Capture the cell that displays the provided text and extract its (x, y) central coordinate. 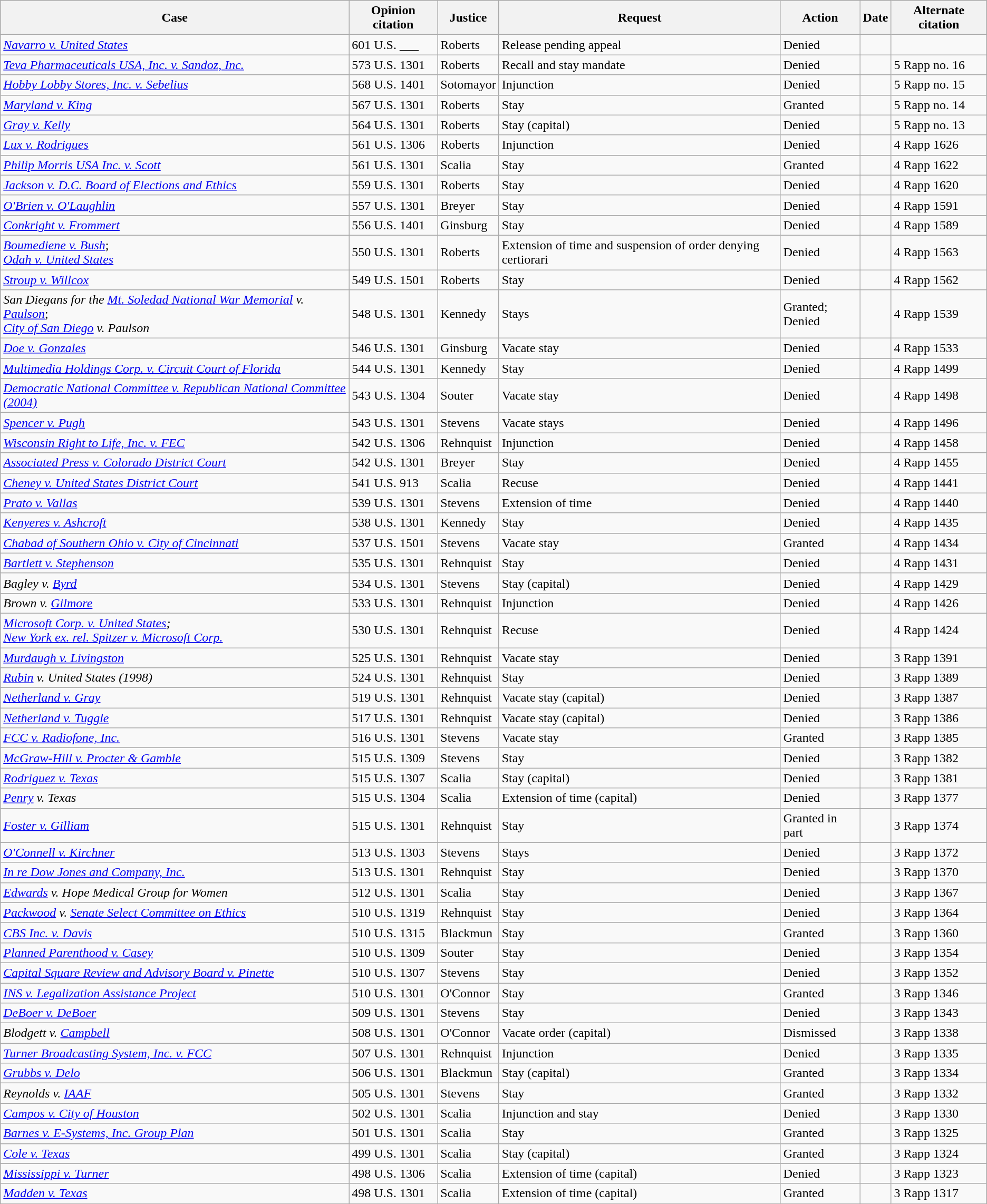
Democratic National Committee v. Republican National Committee (2004) (175, 395)
4 Rapp 1424 (938, 630)
5 Rapp no. 15 (938, 85)
4 Rapp 1458 (938, 443)
Granted in part (820, 826)
Teva Pharmaceuticals USA, Inc. v. Sandoz, Inc. (175, 65)
506 U.S. 1301 (393, 1073)
568 U.S. 1401 (393, 85)
533 U.S. 1301 (393, 603)
513 U.S. 1303 (393, 852)
Penry v. Texas (175, 798)
Vacate stays (640, 423)
507 U.S. 1301 (393, 1053)
519 U.S. 1301 (393, 698)
Justice (468, 18)
Rodriguez v. Texas (175, 778)
4 Rapp 1499 (938, 368)
516 U.S. 1301 (393, 738)
3 Rapp 1330 (938, 1113)
559 U.S. 1301 (393, 185)
515 U.S. 1309 (393, 758)
4 Rapp 1496 (938, 423)
567 U.S. 1301 (393, 105)
Mississippi v. Turner (175, 1173)
Associated Press v. Colorado District Court (175, 463)
3 Rapp 1377 (938, 798)
3 Rapp 1317 (938, 1193)
510 U.S. 1307 (393, 973)
McGraw-Hill v. Procter & Gamble (175, 758)
3 Rapp 1381 (938, 778)
4 Rapp 1441 (938, 483)
4 Rapp 1591 (938, 205)
515 U.S. 1304 (393, 798)
502 U.S. 1301 (393, 1113)
3 Rapp 1385 (938, 738)
3 Rapp 1389 (938, 678)
3 Rapp 1364 (938, 912)
3 Rapp 1354 (938, 953)
4 Rapp 1539 (938, 314)
543 U.S. 1301 (393, 423)
3 Rapp 1332 (938, 1093)
O'Connell v. Kirchner (175, 852)
Boumediene v. Bush;Odah v. United States (175, 252)
Release pending appeal (640, 45)
510 U.S. 1301 (393, 993)
549 U.S. 1501 (393, 280)
In re Dow Jones and Company, Inc. (175, 872)
Stroup v. Willcox (175, 280)
Bagley v. Byrd (175, 583)
4 Rapp 1435 (938, 523)
Bartlett v. Stephenson (175, 563)
550 U.S. 1301 (393, 252)
561 U.S. 1301 (393, 165)
Murdaugh v. Livingston (175, 657)
539 U.S. 1301 (393, 503)
4 Rapp 1426 (938, 603)
543 U.S. 1304 (393, 395)
Planned Parenthood v. Casey (175, 953)
Turner Broadcasting System, Inc. v. FCC (175, 1053)
4 Rapp 1626 (938, 145)
499 U.S. 1301 (393, 1153)
Philip Morris USA Inc. v. Scott (175, 165)
Vacate order (capital) (640, 1033)
FCC v. Radiofone, Inc. (175, 738)
Action (820, 18)
INS v. Legalization Assistance Project (175, 993)
548 U.S. 1301 (393, 314)
546 U.S. 1301 (393, 348)
4 Rapp 1589 (938, 225)
Multimedia Holdings Corp. v. Circuit Court of Florida (175, 368)
Sotomayor (468, 85)
Reynolds v. IAAF (175, 1093)
Spencer v. Pugh (175, 423)
Campos v. City of Houston (175, 1113)
535 U.S. 1301 (393, 563)
Packwood v. Senate Select Committee on Ethics (175, 912)
Lux v. Rodrigues (175, 145)
Barnes v. E-Systems, Inc. Group Plan (175, 1133)
573 U.S. 1301 (393, 65)
4 Rapp 1563 (938, 252)
Doe v. Gonzales (175, 348)
541 U.S. 913 (393, 483)
Cheney v. United States District Court (175, 483)
524 U.S. 1301 (393, 678)
Kenyeres v. Ashcroft (175, 523)
Grubbs v. Delo (175, 1073)
Conkright v. Frommert (175, 225)
5 Rapp no. 14 (938, 105)
Injunction and stay (640, 1113)
Dismissed (820, 1033)
542 U.S. 1306 (393, 443)
3 Rapp 1334 (938, 1073)
3 Rapp 1324 (938, 1153)
Date (875, 18)
Prato v. Vallas (175, 503)
513 U.S. 1301 (393, 872)
3 Rapp 1391 (938, 657)
498 U.S. 1301 (393, 1193)
3 Rapp 1382 (938, 758)
3 Rapp 1386 (938, 718)
534 U.S. 1301 (393, 583)
O'Brien v. O'Laughlin (175, 205)
601 U.S. ___ (393, 45)
3 Rapp 1335 (938, 1053)
537 U.S. 1501 (393, 543)
Rubin v. United States (1998) (175, 678)
4 Rapp 1622 (938, 165)
3 Rapp 1352 (938, 973)
512 U.S. 1301 (393, 892)
DeBoer v. DeBoer (175, 1013)
538 U.S. 1301 (393, 523)
Hobby Lobby Stores, Inc. v. Sebelius (175, 85)
4 Rapp 1434 (938, 543)
542 U.S. 1301 (393, 463)
525 U.S. 1301 (393, 657)
Madden v. Texas (175, 1193)
561 U.S. 1306 (393, 145)
San Diegans for the Mt. Soledad National War Memorial v. Paulson;City of San Diego v. Paulson (175, 314)
3 Rapp 1360 (938, 933)
510 U.S. 1319 (393, 912)
544 U.S. 1301 (393, 368)
Wisconsin Right to Life, Inc. v. FEC (175, 443)
Microsoft Corp. v. United States;New York ex. rel. Spitzer v. Microsoft Corp. (175, 630)
515 U.S. 1301 (393, 826)
Request (640, 18)
510 U.S. 1309 (393, 953)
Jackson v. D.C. Board of Elections and Ethics (175, 185)
Foster v. Gilliam (175, 826)
Granted;Denied (820, 314)
508 U.S. 1301 (393, 1033)
3 Rapp 1374 (938, 826)
3 Rapp 1325 (938, 1133)
CBS Inc. v. Davis (175, 933)
557 U.S. 1301 (393, 205)
Case (175, 18)
517 U.S. 1301 (393, 718)
Gray v. Kelly (175, 125)
3 Rapp 1387 (938, 698)
5 Rapp no. 13 (938, 125)
Cole v. Texas (175, 1153)
Alternate citation (938, 18)
4 Rapp 1562 (938, 280)
Netherland v. Gray (175, 698)
530 U.S. 1301 (393, 630)
Chabad of Southern Ohio v. City of Cincinnati (175, 543)
3 Rapp 1323 (938, 1173)
4 Rapp 1498 (938, 395)
3 Rapp 1338 (938, 1033)
556 U.S. 1401 (393, 225)
Brown v. Gilmore (175, 603)
564 U.S. 1301 (393, 125)
4 Rapp 1431 (938, 563)
498 U.S. 1306 (393, 1173)
4 Rapp 1533 (938, 348)
509 U.S. 1301 (393, 1013)
510 U.S. 1315 (393, 933)
3 Rapp 1370 (938, 872)
Recall and stay mandate (640, 65)
Navarro v. United States (175, 45)
3 Rapp 1372 (938, 852)
Opinion citation (393, 18)
3 Rapp 1343 (938, 1013)
5 Rapp no. 16 (938, 65)
4 Rapp 1440 (938, 503)
Blodgett v. Campbell (175, 1033)
Maryland v. King (175, 105)
Extension of time (640, 503)
4 Rapp 1455 (938, 463)
3 Rapp 1367 (938, 892)
4 Rapp 1620 (938, 185)
515 U.S. 1307 (393, 778)
505 U.S. 1301 (393, 1093)
501 U.S. 1301 (393, 1133)
Edwards v. Hope Medical Group for Women (175, 892)
4 Rapp 1429 (938, 583)
Extension of time and suspension of order denying certiorari (640, 252)
3 Rapp 1346 (938, 993)
Netherland v. Tuggle (175, 718)
Capital Square Review and Advisory Board v. Pinette (175, 973)
